Return [X, Y] of the center of cell containing provided text 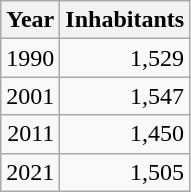
2021 [30, 172]
Inhabitants [125, 20]
1990 [30, 58]
1,529 [125, 58]
Year [30, 20]
1,547 [125, 96]
1,450 [125, 134]
2001 [30, 96]
2011 [30, 134]
1,505 [125, 172]
